From the cell containing the given text, extract its center point as [X, Y] coordinate. 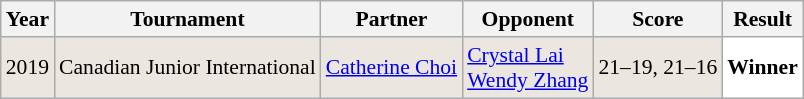
Partner [392, 19]
2019 [28, 68]
Catherine Choi [392, 68]
Year [28, 19]
Result [762, 19]
Tournament [188, 19]
21–19, 21–16 [658, 68]
Opponent [528, 19]
Crystal Lai Wendy Zhang [528, 68]
Score [658, 19]
Canadian Junior International [188, 68]
Winner [762, 68]
